Locate the cell with the specified text and output its (X, Y) center coordinate. 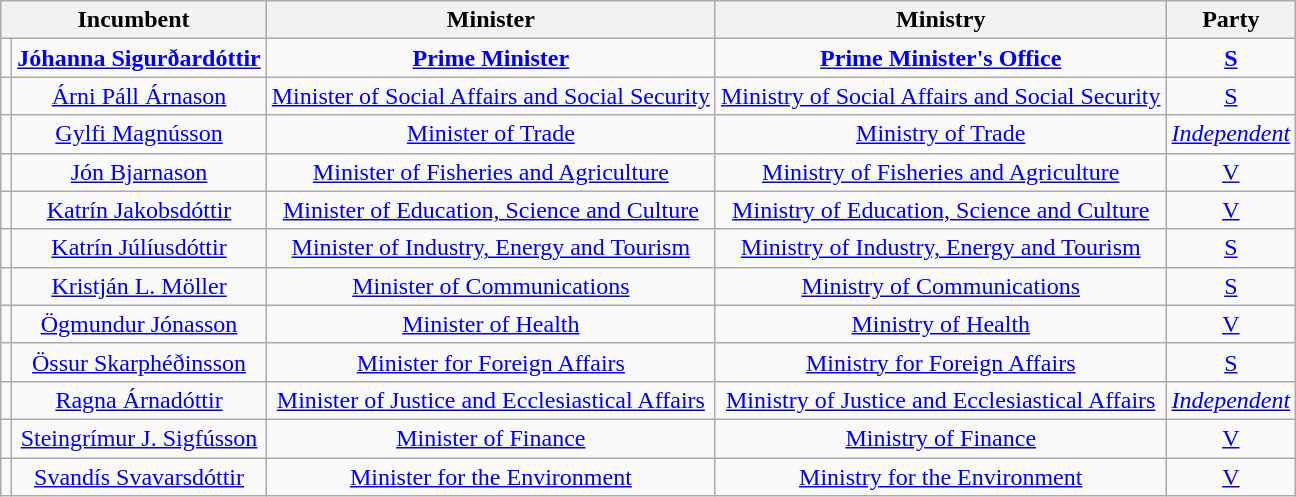
Kristján L. Möller (139, 286)
Minister (490, 20)
Ministry for the Environment (940, 477)
Ministry of Trade (940, 134)
Ministry of Health (940, 324)
Incumbent (134, 20)
Ministry of Industry, Energy and Tourism (940, 248)
Ministry of Justice and Ecclesiastical Affairs (940, 400)
Minister of Trade (490, 134)
Party (1231, 20)
Minister of Health (490, 324)
Jóhanna Sigurðardóttir (139, 58)
Gylfi Magnússon (139, 134)
Ögmundur Jónasson (139, 324)
Ministry of Finance (940, 438)
Minister of Finance (490, 438)
Ministry of Education, Science and Culture (940, 210)
Minister for the Environment (490, 477)
Ministry of Fisheries and Agriculture (940, 172)
Jón Bjarnason (139, 172)
Minister of Industry, Energy and Tourism (490, 248)
Prime Minister (490, 58)
Minister of Social Affairs and Social Security (490, 96)
Össur Skarphéðinsson (139, 362)
Ragna Árnadóttir (139, 400)
Svandís Svavarsdóttir (139, 477)
Ministry (940, 20)
Katrín Jakobsdóttir (139, 210)
Minister of Fisheries and Agriculture (490, 172)
Steingrímur J. Sigfússon (139, 438)
Prime Minister's Office (940, 58)
Ministry of Social Affairs and Social Security (940, 96)
Minister of Justice and Ecclesiastical Affairs (490, 400)
Minister of Education, Science and Culture (490, 210)
Árni Páll Árnason (139, 96)
Ministry for Foreign Affairs (940, 362)
Minister of Communications (490, 286)
Ministry of Communications (940, 286)
Katrín Júlíusdóttir (139, 248)
Minister for Foreign Affairs (490, 362)
